For the text-containing cell, return its midpoint in (X, Y) coordinate format. 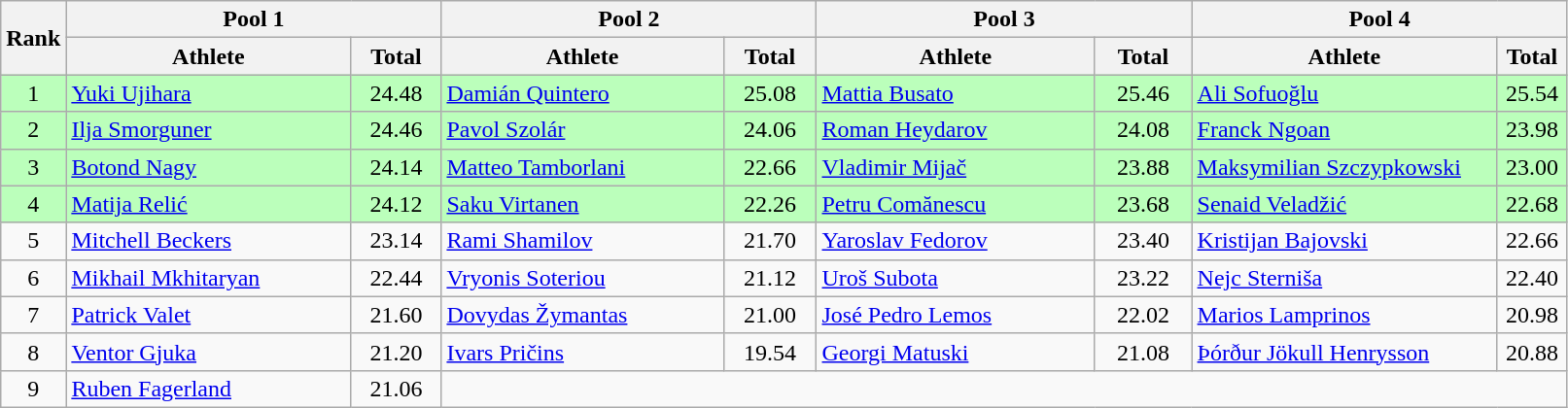
5 (33, 241)
Franck Ngoan (1344, 130)
8 (33, 352)
23.14 (397, 241)
Þórður Jökull Henrysson (1344, 352)
Rami Shamilov (582, 241)
24.14 (397, 167)
7 (33, 315)
2 (33, 130)
23.98 (1532, 130)
Kristijan Bajovski (1344, 241)
Senaid Veladžić (1344, 204)
Vryonis Soteriou (582, 278)
Ali Sofuoğlu (1344, 93)
Matija Relić (208, 204)
25.08 (770, 93)
23.22 (1143, 278)
20.98 (1532, 315)
22.26 (770, 204)
Damián Quintero (582, 93)
23.40 (1143, 241)
22.02 (1143, 315)
Nejc Sterniša (1344, 278)
Pool 4 (1379, 19)
Saku Virtanen (582, 204)
Ilja Smorguner (208, 130)
Petru Comănescu (956, 204)
22.44 (397, 278)
24.08 (1143, 130)
Patrick Valet (208, 315)
25.54 (1532, 93)
Marios Lamprinos (1344, 315)
Yaroslav Fedorov (956, 241)
Botond Nagy (208, 167)
Pool 2 (629, 19)
1 (33, 93)
23.88 (1143, 167)
Pool 3 (1004, 19)
6 (33, 278)
24.06 (770, 130)
21.12 (770, 278)
Ivars Pričins (582, 352)
Rank (33, 38)
22.68 (1532, 204)
Roman Heydarov (956, 130)
24.48 (397, 93)
22.40 (1532, 278)
9 (33, 389)
25.46 (1143, 93)
Mattia Busato (956, 93)
Yuki Ujihara (208, 93)
21.60 (397, 315)
3 (33, 167)
Maksymilian Szczypkowski (1344, 167)
21.08 (1143, 352)
4 (33, 204)
Matteo Tamborlani (582, 167)
24.12 (397, 204)
Mikhail Mkhitaryan (208, 278)
Vladimir Mijač (956, 167)
José Pedro Lemos (956, 315)
20.88 (1532, 352)
19.54 (770, 352)
Mitchell Beckers (208, 241)
23.00 (1532, 167)
Pavol Szolár (582, 130)
23.68 (1143, 204)
Ventor Gjuka (208, 352)
Georgi Matuski (956, 352)
Uroš Subota (956, 278)
24.46 (397, 130)
21.00 (770, 315)
Pool 1 (254, 19)
21.06 (397, 389)
21.20 (397, 352)
Dovydas Žymantas (582, 315)
Ruben Fagerland (208, 389)
21.70 (770, 241)
